Locate the cell with the specified text and output its [x, y] center coordinate. 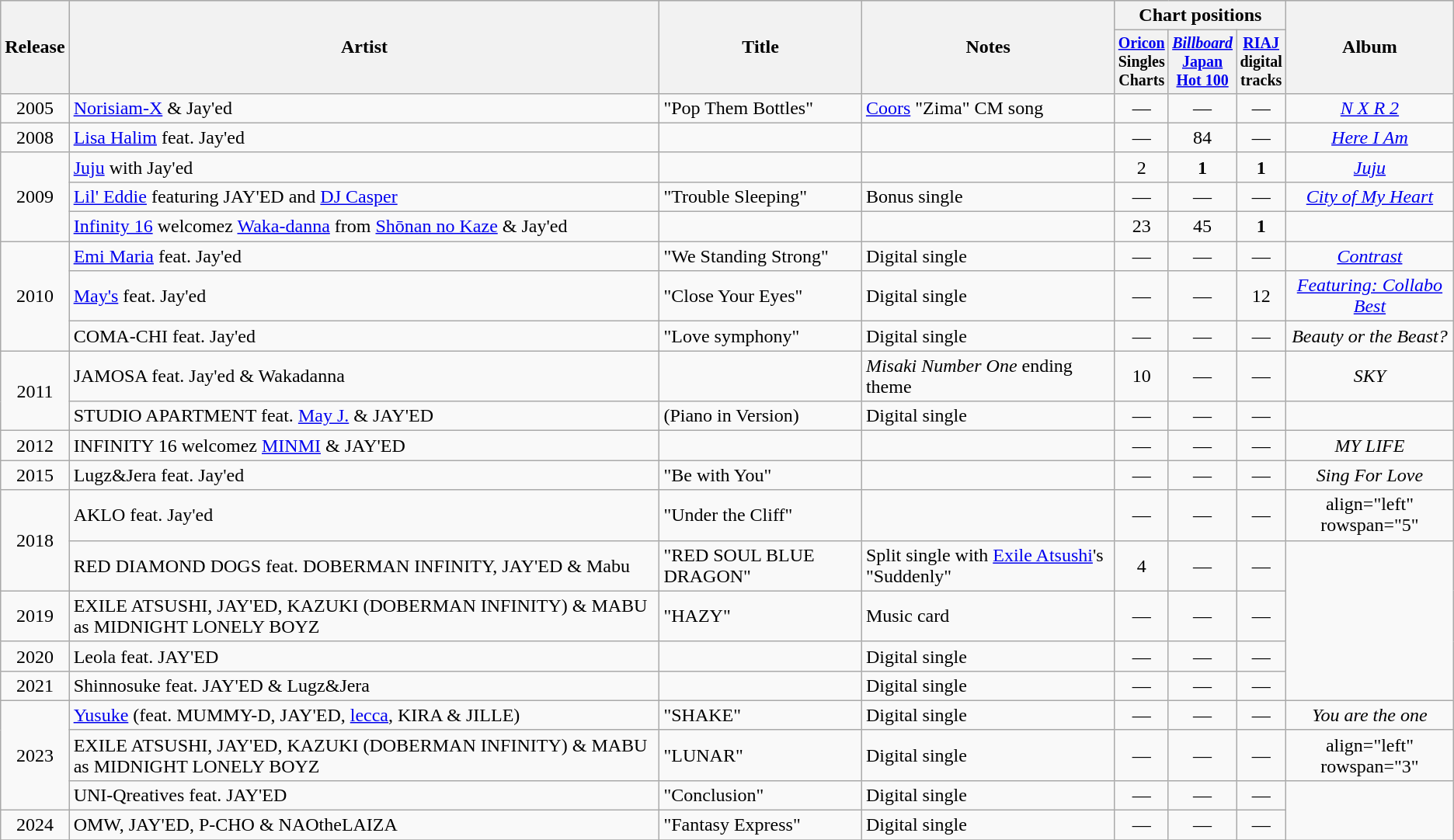
Featuring: Collabo Best [1370, 297]
Music card [988, 616]
"Under the Cliff" [760, 515]
"LUNAR" [760, 755]
You are the one [1370, 715]
"Trouble Sleeping" [760, 196]
N X R 2 [1370, 108]
"Close Your Eyes" [760, 297]
2 [1142, 167]
SKY [1370, 376]
23 [1142, 227]
45 [1202, 227]
2019 [35, 616]
Billboard Japan Hot 100 [1202, 62]
RIAJ digital tracks [1261, 62]
Split single with Exile Atsushi's "Suddenly" [988, 565]
Lugz&Jera feat. Jay'ed [364, 475]
"Love symphony" [760, 336]
2020 [35, 656]
Beauty or the Beast? [1370, 336]
Misaki Number One ending theme [988, 376]
"Fantasy Express" [760, 825]
2023 [35, 755]
84 [1202, 137]
"Conclusion" [760, 795]
2021 [35, 686]
JAMOSA feat. Jay'ed & Wakadanna [364, 376]
Notes [988, 47]
align="left" rowspan="3" [1370, 755]
"We Standing Strong" [760, 256]
Lisa Halim feat. Jay'ed [364, 137]
INFINITY 16 welcomez MINMI & JAY'ED [364, 446]
City of My Heart [1370, 196]
Title [760, 47]
4 [1142, 565]
"SHAKE" [760, 715]
2018 [35, 540]
Infinity 16 welcomez Waka-danna from Shōnan no Kaze & Jay'ed [364, 227]
"Be with You" [760, 475]
"Pop Them Bottles" [760, 108]
Juju with Jay'ed [364, 167]
12 [1261, 297]
STUDIO APARTMENT feat. May J. & JAY'ED [364, 416]
May's feat. Jay'ed [364, 297]
Artist [364, 47]
2012 [35, 446]
OMW, JAY'ED, P-CHO & NAOtheLAIZA [364, 825]
Release [35, 47]
2024 [35, 825]
RED DIAMOND DOGS feat. DOBERMAN INFINITY, JAY'ED & Mabu [364, 565]
(Piano in Version) [760, 416]
Emi Maria feat. Jay'ed [364, 256]
Bonus single [988, 196]
"RED SOUL BLUE DRAGON" [760, 565]
2015 [35, 475]
align="left" rowspan="5" [1370, 515]
MY LIFE [1370, 446]
Yusuke (feat. MUMMY-D, JAY'ED, lecca, KIRA & JILLE) [364, 715]
Lil' Eddie featuring JAY'ED and DJ Casper [364, 196]
Juju [1370, 167]
Here I Am [1370, 137]
Sing For Love [1370, 475]
UNI-Qreatives feat. JAY'ED [364, 795]
"HAZY" [760, 616]
2009 [35, 196]
AKLO feat. Jay'ed [364, 515]
10 [1142, 376]
2010 [35, 297]
Norisiam-X & Jay'ed [364, 108]
2005 [35, 108]
Oricon Singles Charts [1142, 62]
Coors "Zima" CM song [988, 108]
2011 [35, 391]
Contrast [1370, 256]
Shinnosuke feat. JAY'ED & Lugz&Jera [364, 686]
Album [1370, 47]
Leola feat. JAY'ED [364, 656]
2008 [35, 137]
COMA-CHI feat. Jay'ed [364, 336]
Chart positions [1201, 16]
